Find where the given text appears and provide that cell's center as [X, Y] coordinate. 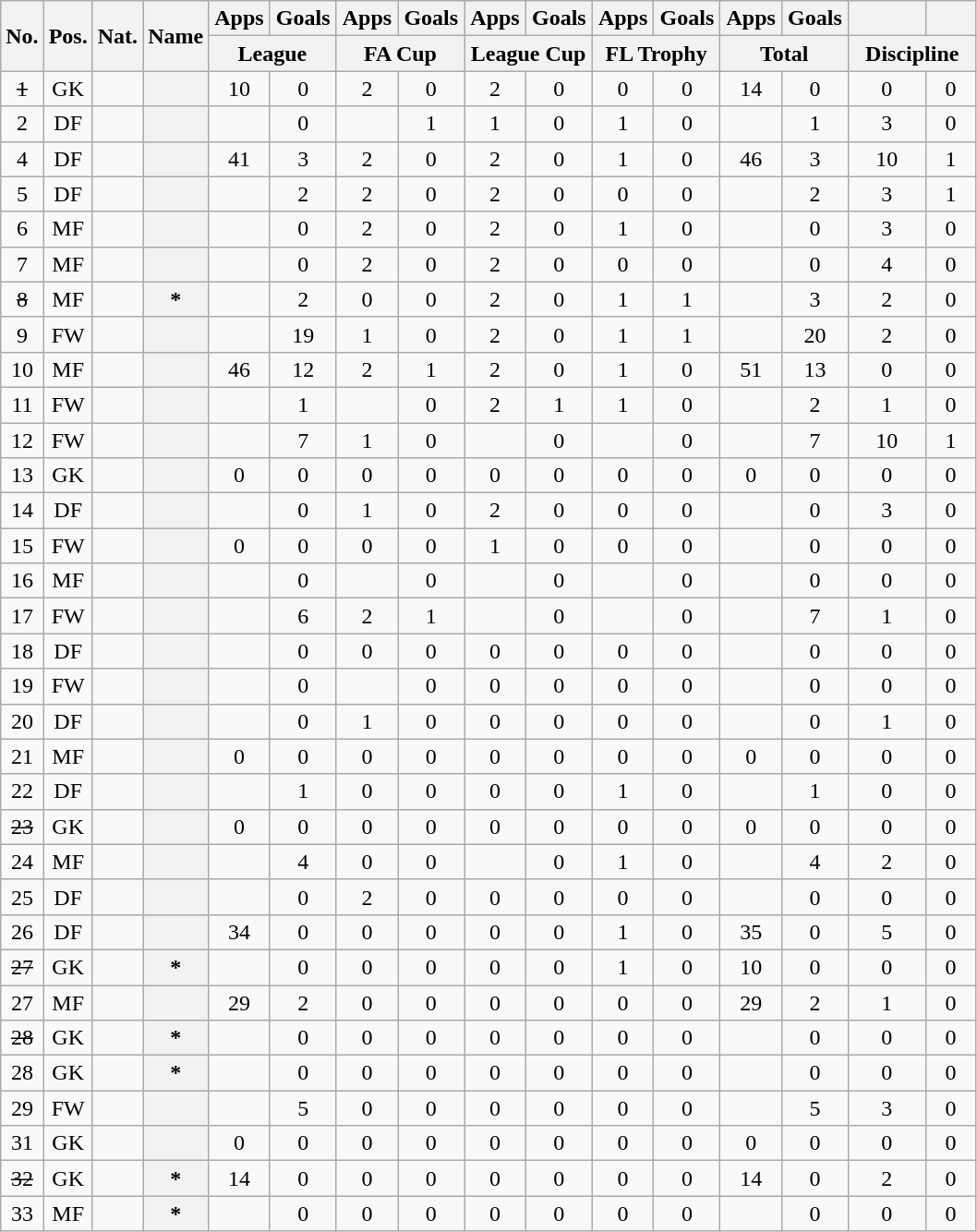
Discipline [912, 54]
Pos. [68, 36]
41 [240, 159]
24 [22, 862]
League [273, 54]
No. [22, 36]
35 [752, 932]
33 [22, 1214]
31 [22, 1143]
League Cup [528, 54]
Name [175, 36]
18 [22, 651]
8 [22, 299]
FL Trophy [656, 54]
11 [22, 405]
34 [240, 932]
FA Cup [401, 54]
17 [22, 616]
16 [22, 581]
32 [22, 1178]
9 [22, 334]
26 [22, 932]
23 [22, 827]
51 [752, 369]
22 [22, 791]
15 [22, 546]
Nat. [117, 36]
21 [22, 756]
Total [785, 54]
25 [22, 897]
